From the cell containing the given text, extract its center point as (X, Y) coordinate. 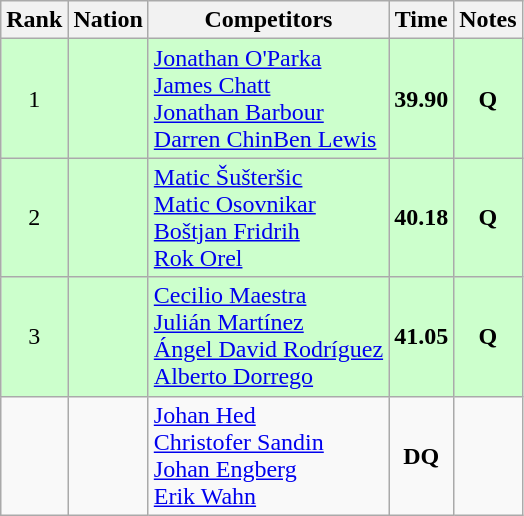
Johan HedChristofer SandinJohan EngbergErik Wahn (268, 456)
40.18 (422, 218)
2 (34, 218)
Matic ŠušteršicMatic OsovnikarBoštjan FridrihRok Orel (268, 218)
Time (422, 20)
Rank (34, 20)
DQ (422, 456)
1 (34, 98)
Nation (108, 20)
3 (34, 336)
Cecilio MaestraJulián MartínezÁngel David RodríguezAlberto Dorrego (268, 336)
Competitors (268, 20)
39.90 (422, 98)
41.05 (422, 336)
Notes (488, 20)
Jonathan O'ParkaJames ChattJonathan BarbourDarren ChinBen Lewis (268, 98)
